Determine the (x, y) coordinate at the center of the cell enclosing the given text.  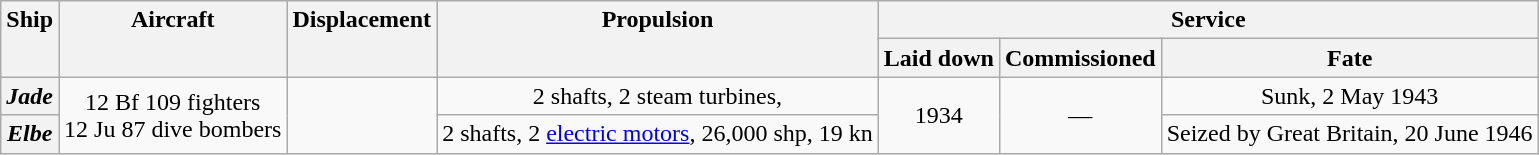
Seized by Great Britain, 20 June 1946 (1350, 134)
12 Bf 109 fighters12 Ju 87 dive bombers (173, 115)
— (1080, 115)
Propulsion (658, 39)
Jade (30, 96)
Commissioned (1080, 58)
Fate (1350, 58)
Aircraft (173, 39)
Laid down (938, 58)
2 shafts, 2 steam turbines, (658, 96)
2 shafts, 2 electric motors, 26,000 shp, 19 kn (658, 134)
Elbe (30, 134)
Ship (30, 39)
Service (1208, 20)
Displacement (362, 39)
1934 (938, 115)
Sunk, 2 May 1943 (1350, 96)
